Scan for the cell matching the given text and deliver its [x, y] coordinate at center. 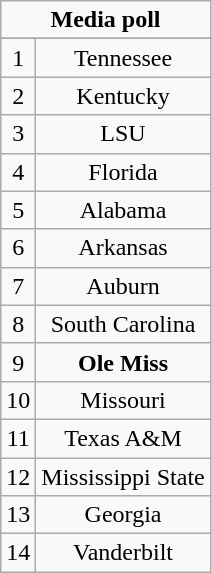
LSU [123, 134]
Missouri [123, 400]
2 [18, 96]
Tennessee [123, 58]
Vanderbilt [123, 553]
Ole Miss [123, 362]
South Carolina [123, 324]
1 [18, 58]
9 [18, 362]
10 [18, 400]
3 [18, 134]
Georgia [123, 515]
12 [18, 477]
5 [18, 210]
Alabama [123, 210]
Media poll [106, 20]
Mississippi State [123, 477]
14 [18, 553]
Arkansas [123, 248]
4 [18, 172]
13 [18, 515]
Kentucky [123, 96]
Florida [123, 172]
Texas A&M [123, 438]
6 [18, 248]
Auburn [123, 286]
8 [18, 324]
11 [18, 438]
7 [18, 286]
